Identify which cell holds the provided text, then report its (X, Y) central coordinate. 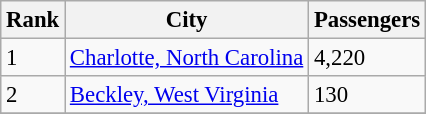
4,220 (368, 58)
Beckley, West Virginia (187, 95)
Rank (33, 20)
City (187, 20)
Charlotte, North Carolina (187, 58)
2 (33, 95)
Passengers (368, 20)
1 (33, 58)
130 (368, 95)
